Scan for the cell matching the given text and deliver its (X, Y) coordinate at center. 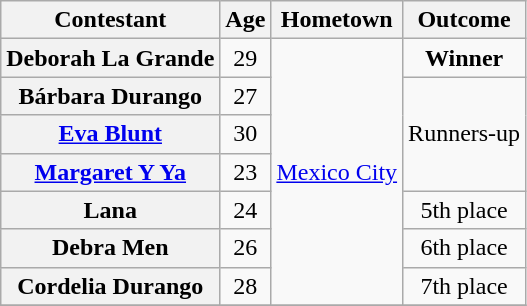
Contestant (110, 20)
Bárbara Durango (110, 96)
29 (246, 58)
26 (246, 248)
30 (246, 134)
Outcome (464, 20)
Hometown (337, 20)
Cordelia Durango (110, 286)
23 (246, 172)
7th place (464, 286)
Margaret Y Ya (110, 172)
Deborah La Grande (110, 58)
Eva Blunt (110, 134)
Debra Men (110, 248)
Mexico City (337, 172)
Lana (110, 210)
Winner (464, 58)
28 (246, 286)
27 (246, 96)
Age (246, 20)
24 (246, 210)
Runners-up (464, 134)
6th place (464, 248)
5th place (464, 210)
